Extract the [X, Y] coordinate from the center of the cell holding the provided text.  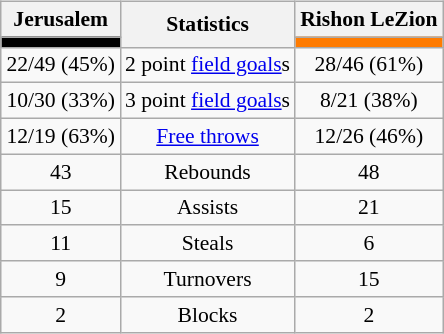
3 point field goalss [208, 101]
8/21 (38%) [368, 101]
Rebounds [208, 172]
28/46 (61%) [368, 65]
6 [368, 243]
Steals [208, 243]
10/30 (33%) [60, 101]
11 [60, 243]
22/49 (45%) [60, 65]
12/26 (46%) [368, 136]
21 [368, 208]
Statistics [208, 24]
43 [60, 172]
2 point field goalss [208, 65]
Blocks [208, 314]
48 [368, 172]
Turnovers [208, 279]
Jerusalem [60, 19]
Rishon LeZion [368, 19]
12/19 (63%) [60, 136]
Free throws [208, 136]
Assists [208, 208]
9 [60, 279]
